Pinpoint the cell where the given text exists, returning its [x, y] midpoint coordinate. 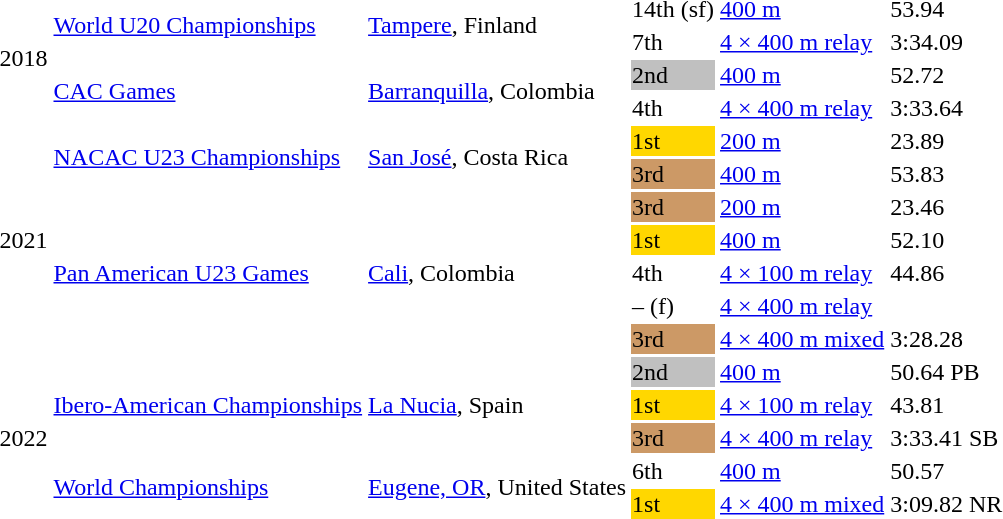
CAC Games [208, 92]
NACAC U23 Championships [208, 158]
7th [674, 42]
La Nucia, Spain [498, 405]
Barranquilla, Colombia [498, 92]
Eugene, OR, United States [498, 488]
Ibero-American Championships [208, 405]
– (f) [674, 306]
6th [674, 471]
Pan American U23 Games [208, 273]
San José, Costa Rica [498, 158]
Cali, Colombia [498, 273]
World Championships [208, 488]
